Search for the cell housing the specified text and yield its (X, Y) center coordinate. 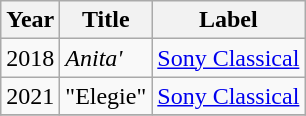
2018 (30, 58)
Title (106, 20)
"Elegie" (106, 96)
Year (30, 20)
2021 (30, 96)
Anita' (106, 58)
Label (228, 20)
